Scan for the cell matching the given text and deliver its [x, y] coordinate at center. 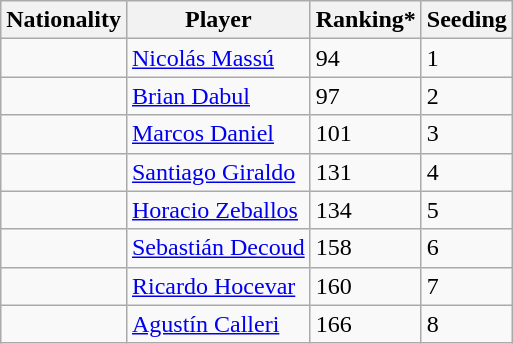
166 [366, 324]
8 [466, 324]
Sebastián Decoud [218, 248]
2 [466, 96]
3 [466, 134]
131 [366, 172]
Seeding [466, 20]
4 [466, 172]
134 [366, 210]
Brian Dabul [218, 96]
Santiago Giraldo [218, 172]
Horacio Zeballos [218, 210]
Agustín Calleri [218, 324]
Marcos Daniel [218, 134]
5 [466, 210]
1 [466, 58]
6 [466, 248]
Nicolás Massú [218, 58]
Player [218, 20]
94 [366, 58]
158 [366, 248]
Nationality [64, 20]
97 [366, 96]
101 [366, 134]
Ricardo Hocevar [218, 286]
Ranking* [366, 20]
7 [466, 286]
160 [366, 286]
